Detect which cell encompasses the target text, then output its (x, y) center coordinate. 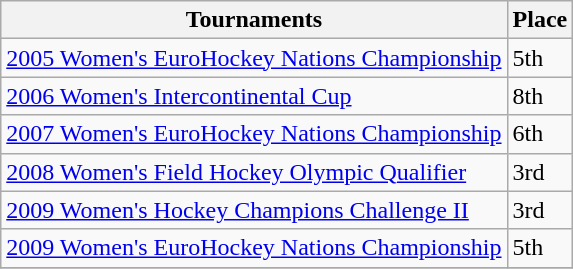
2008 Women's Field Hockey Olympic Qualifier (254, 172)
2007 Women's EuroHockey Nations Championship (254, 134)
2009 Women's EuroHockey Nations Championship (254, 248)
2006 Women's Intercontinental Cup (254, 96)
6th (540, 134)
2009 Women's Hockey Champions Challenge II (254, 210)
Tournaments (254, 20)
Place (540, 20)
8th (540, 96)
2005 Women's EuroHockey Nations Championship (254, 58)
